From the cell containing the given text, extract its center point as (X, Y) coordinate. 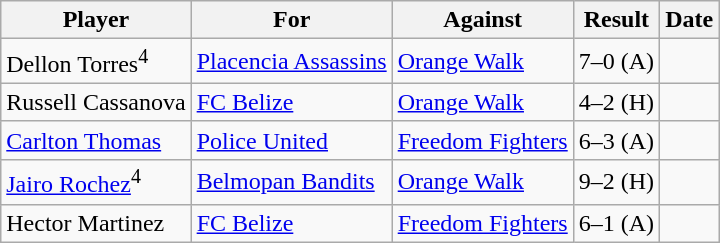
Player (96, 20)
9–2 (H) (616, 182)
7–0 (A) (616, 62)
Date (690, 20)
Dellon Torres4 (96, 62)
Result (616, 20)
Against (482, 20)
Hector Martinez (96, 223)
Russell Cassanova (96, 102)
6–1 (A) (616, 223)
Belmopan Bandits (292, 182)
Jairo Rochez4 (96, 182)
Placencia Assassins (292, 62)
6–3 (A) (616, 140)
Carlton Thomas (96, 140)
Police United (292, 140)
For (292, 20)
4–2 (H) (616, 102)
